Find where the given text appears and provide that cell's center as (x, y) coordinate. 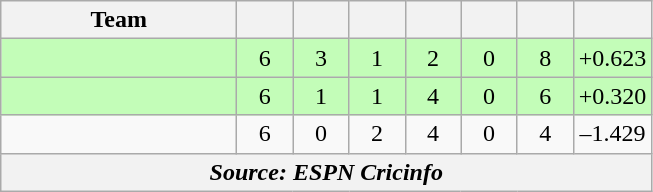
3 (321, 58)
8 (545, 58)
Team (119, 20)
+0.623 (612, 58)
–1.429 (612, 134)
Source: ESPN Cricinfo (326, 172)
+0.320 (612, 96)
